Extract the (x, y) coordinate from the center of the cell holding the provided text.  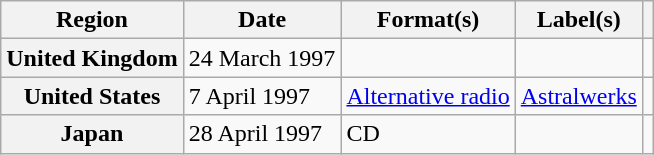
United Kingdom (92, 58)
24 March 1997 (262, 58)
7 April 1997 (262, 96)
Label(s) (578, 20)
Region (92, 20)
Japan (92, 134)
Alternative radio (428, 96)
Astralwerks (578, 96)
Date (262, 20)
Format(s) (428, 20)
28 April 1997 (262, 134)
United States (92, 96)
CD (428, 134)
